Return the [X, Y] coordinate for the center point of the cell that contains the specified text.  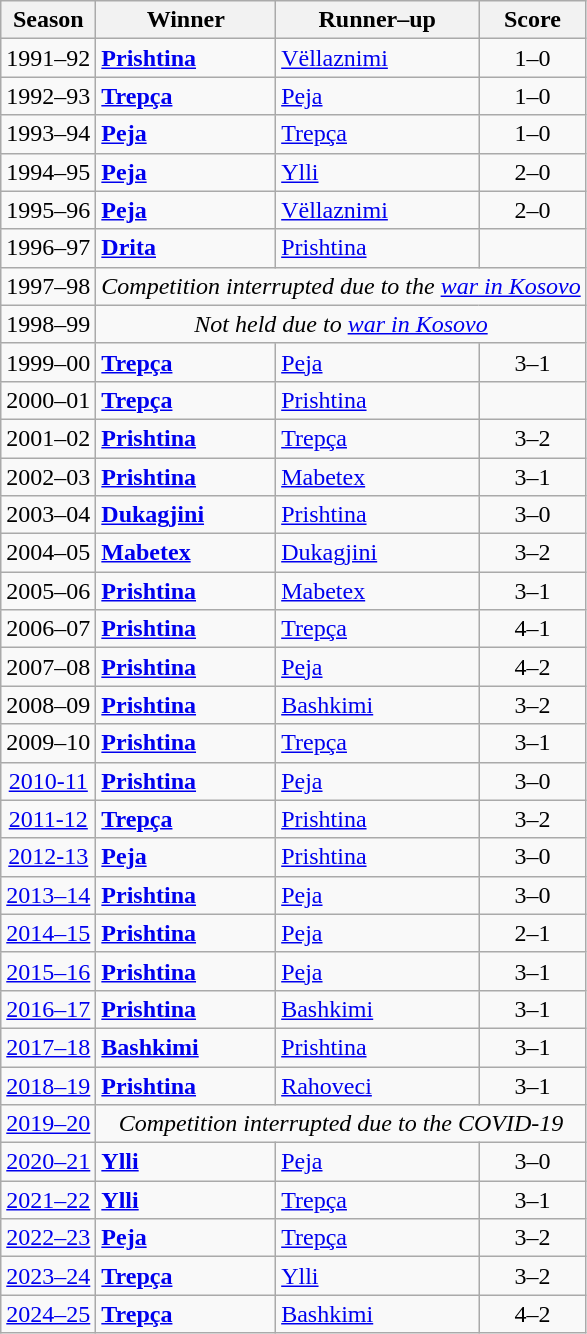
2013–14 [48, 895]
1997–98 [48, 286]
2019–20 [48, 1124]
2003–04 [48, 515]
1994–95 [48, 172]
Rahoveci [378, 1085]
Score [532, 20]
2016–17 [48, 1009]
2004–05 [48, 553]
2020–21 [48, 1162]
Competition interrupted due to the COVID-19 [341, 1124]
2009–10 [48, 743]
2002–03 [48, 477]
1993–94 [48, 134]
1992–93 [48, 96]
2008–09 [48, 705]
2022–23 [48, 1238]
Drita [186, 248]
1995–96 [48, 210]
1999–00 [48, 362]
2007–08 [48, 667]
2000–01 [48, 400]
2017–18 [48, 1047]
2001–02 [48, 438]
4–1 [532, 629]
2010-11 [48, 781]
2018–19 [48, 1085]
Not held due to war in Kosovo [341, 324]
2014–15 [48, 933]
2–1 [532, 933]
2015–16 [48, 971]
2021–22 [48, 1200]
2023–24 [48, 1276]
1998–99 [48, 324]
2012-13 [48, 857]
1991–92 [48, 58]
2011-12 [48, 819]
Competition interrupted due to the war in Kosovo [341, 286]
Winner [186, 20]
2006–07 [48, 629]
Season [48, 20]
1996–97 [48, 248]
2024–25 [48, 1314]
Runner–up [378, 20]
2005–06 [48, 591]
